Find where the given text appears and provide that cell's center as (X, Y) coordinate. 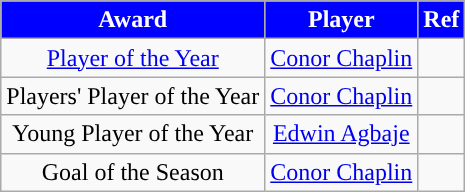
Player (342, 20)
Edwin Agbaje (342, 134)
Goal of the Season (133, 172)
Ref (442, 20)
Young Player of the Year (133, 134)
Award (133, 20)
Player of the Year (133, 58)
Players' Player of the Year (133, 96)
